Detect which cell encompasses the target text, then output its [x, y] center coordinate. 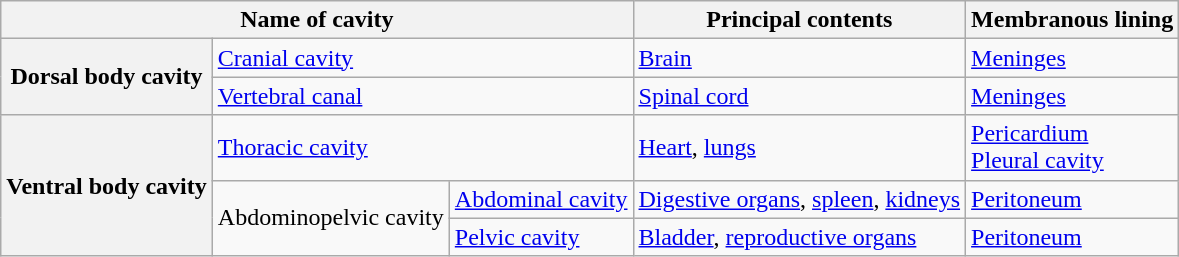
Cranial cavity [422, 58]
Spinal cord [800, 96]
Bladder, reproductive organs [800, 237]
Digestive organs, spleen, kidneys [800, 199]
Name of cavity [317, 20]
Membranous lining [1072, 20]
Ventral body cavity [107, 186]
Thoracic cavity [422, 148]
Pelvic cavity [541, 237]
Heart, lungs [800, 148]
Vertebral canal [422, 96]
Brain [800, 58]
PericardiumPleural cavity [1072, 148]
Abdominal cavity [541, 199]
Dorsal body cavity [107, 77]
Abdominopelvic cavity [330, 218]
Principal contents [800, 20]
